Search for the cell housing the specified text and yield its (x, y) center coordinate. 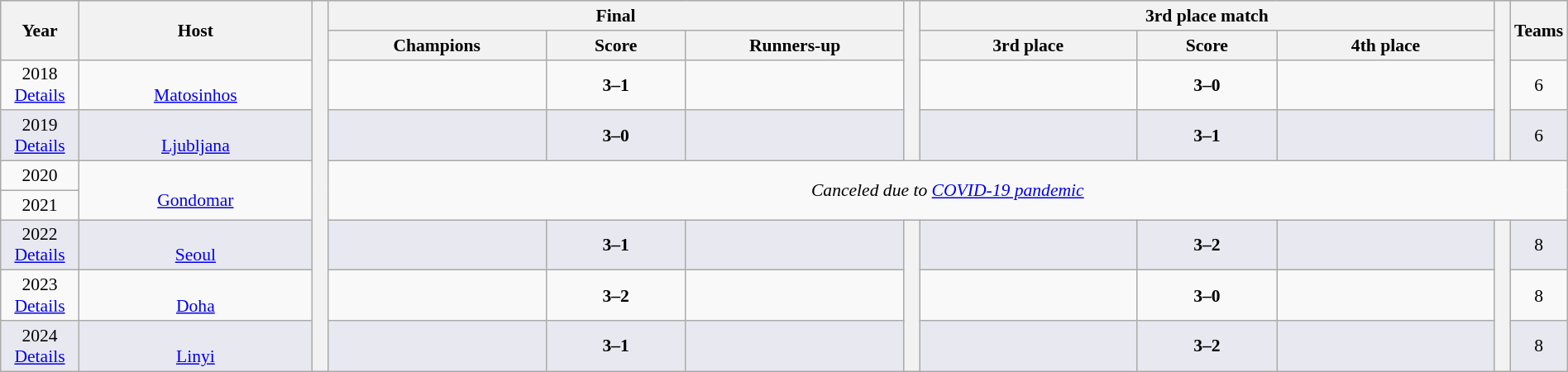
Linyi (195, 346)
3rd place match (1207, 16)
Gondomar (195, 190)
2021 (40, 205)
3rd place (1029, 45)
4th place (1386, 45)
Champions (437, 45)
Doha (195, 296)
2023Details (40, 296)
2024Details (40, 346)
Canceled due to COVID-19 pandemic (948, 190)
2019Details (40, 136)
Matosinhos (195, 84)
2018Details (40, 84)
Ljubljana (195, 136)
Teams (1538, 30)
2020 (40, 176)
Final (615, 16)
Year (40, 30)
Runners-up (794, 45)
Host (195, 30)
2022Details (40, 245)
Seoul (195, 245)
